Pinpoint the cell where the given text exists, returning its (X, Y) midpoint coordinate. 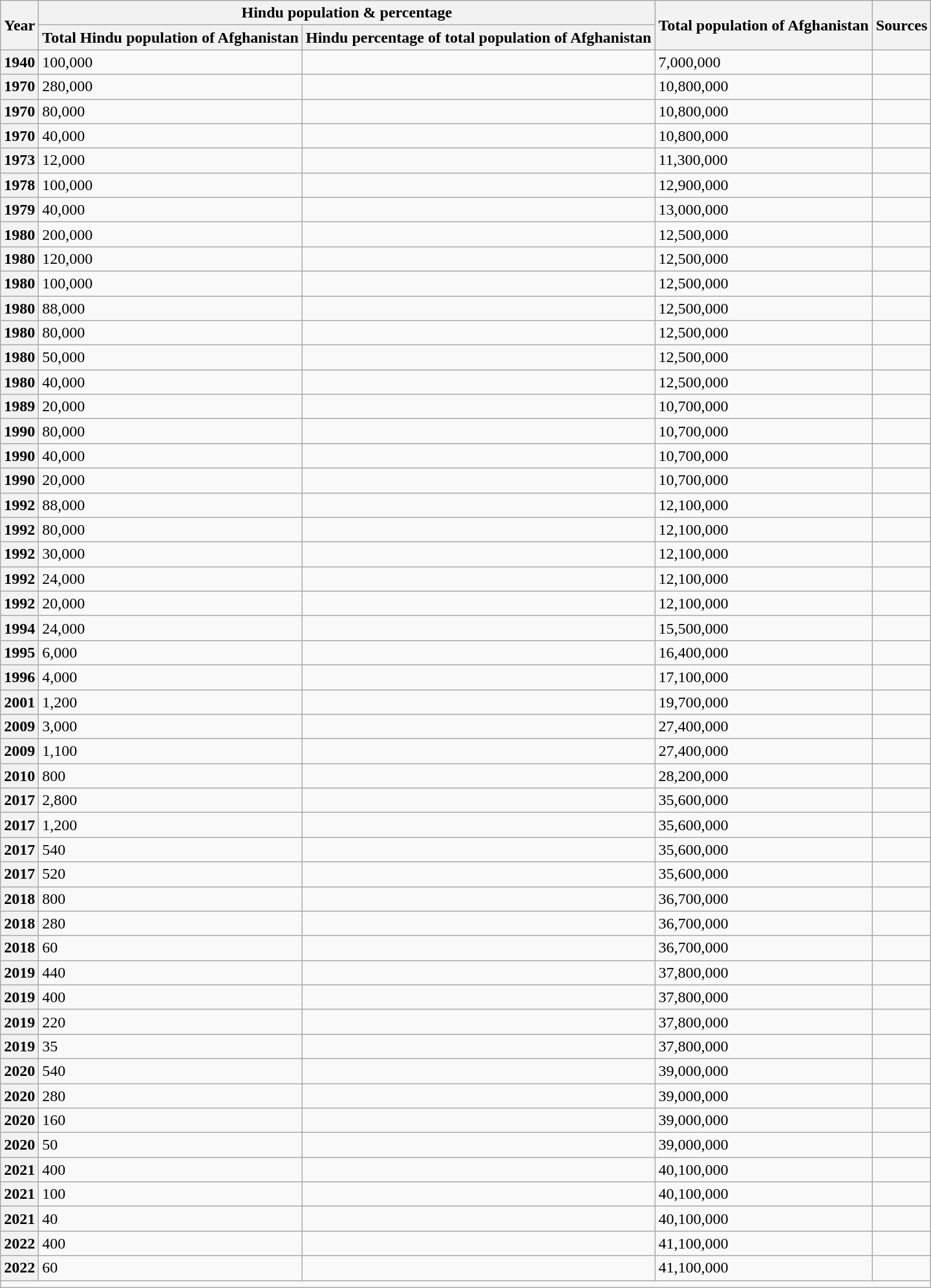
160 (171, 1121)
Total population of Afghanistan (764, 25)
2,800 (171, 800)
35 (171, 1046)
40 (171, 1219)
220 (171, 1022)
3,000 (171, 727)
11,300,000 (764, 160)
50,000 (171, 358)
16,400,000 (764, 652)
1940 (19, 62)
Hindu population & percentage (347, 13)
1994 (19, 628)
30,000 (171, 554)
1995 (19, 652)
2010 (19, 776)
520 (171, 874)
Hindu percentage of total population of Afghanistan (478, 38)
Year (19, 25)
4,000 (171, 677)
1989 (19, 407)
200,000 (171, 234)
2001 (19, 702)
28,200,000 (764, 776)
15,500,000 (764, 628)
50 (171, 1145)
1979 (19, 209)
440 (171, 972)
6,000 (171, 652)
1978 (19, 185)
12,900,000 (764, 185)
1,100 (171, 751)
Total Hindu population of Afghanistan (171, 38)
19,700,000 (764, 702)
17,100,000 (764, 677)
100 (171, 1194)
280,000 (171, 87)
1973 (19, 160)
Sources (901, 25)
12,000 (171, 160)
120,000 (171, 259)
13,000,000 (764, 209)
1996 (19, 677)
7,000,000 (764, 62)
